From the cell containing the given text, extract its center point as (X, Y) coordinate. 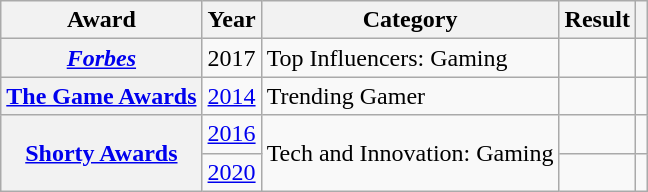
Forbes (102, 58)
2020 (232, 172)
Shorty Awards (102, 153)
Year (232, 20)
The Game Awards (102, 96)
2016 (232, 134)
Category (410, 20)
Top Influencers: Gaming (410, 58)
2014 (232, 96)
Result (597, 20)
Tech and Innovation: Gaming (410, 153)
2017 (232, 58)
Trending Gamer (410, 96)
Award (102, 20)
